Pinpoint the cell where the given text exists, returning its (X, Y) midpoint coordinate. 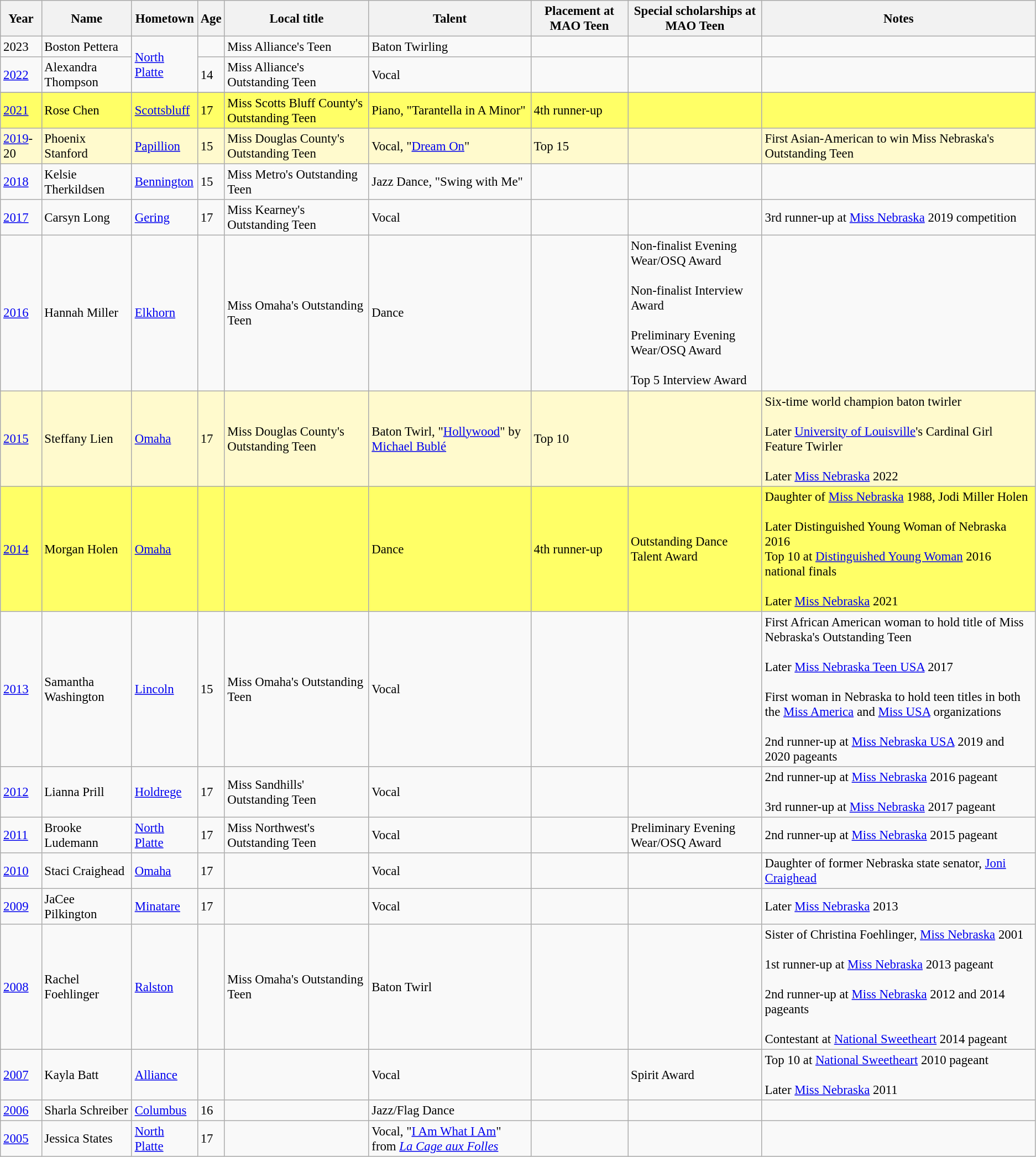
Top 10 at National Sweetheart 2010 pageantLater Miss Nebraska 2011 (898, 1075)
Sharla Schreiber (86, 1111)
Hometown (165, 19)
Gering (165, 218)
Later Miss Nebraska 2013 (898, 907)
Non-finalist Evening Wear/OSQ AwardNon-finalist Interview AwardPreliminary Evening Wear/OSQ AwardTop 5 Interview Award (695, 313)
Name (86, 19)
2010 (21, 871)
2021 (21, 111)
2007 (21, 1075)
Lianna Prill (86, 792)
3rd runner-up at Miss Nebraska 2019 competition (898, 218)
Placement at MAO Teen (579, 19)
Rachel Foehlinger (86, 987)
Holdrege (165, 792)
Kelsie Therkildsen (86, 182)
Miss Northwest's Outstanding Teen (296, 835)
Miss Metro's Outstanding Teen (296, 182)
Miss Alliance's Outstanding Teen (296, 75)
Miss Kearney's Outstanding Teen (296, 218)
Special scholarships at MAO Teen (695, 19)
JaCee Pilkington (86, 907)
Alexandra Thompson (86, 75)
2016 (21, 313)
Top 15 (579, 146)
14 (211, 75)
Morgan Holen (86, 548)
Samantha Washington (86, 689)
Alliance (165, 1075)
Ralston (165, 987)
Outstanding Dance Talent Award (695, 548)
Spirit Award (695, 1075)
Miss Alliance's Teen (296, 47)
2009 (21, 907)
Baton Twirling (450, 47)
Vocal, "Dream On" (450, 146)
Papillion (165, 146)
Lincoln (165, 689)
2023 (21, 47)
Talent (450, 19)
2019-20 (21, 146)
2022 (21, 75)
Staci Craighead (86, 871)
First Asian-American to win Miss Nebraska's Outstanding Teen (898, 146)
2011 (21, 835)
Local title (296, 19)
Boston Pettera (86, 47)
16 (211, 1111)
Age (211, 19)
Baton Twirl, "Hollywood" by Michael Bublé (450, 439)
2006 (21, 1111)
Bennington (165, 182)
Minatare (165, 907)
Vocal, "I Am What I Am" from La Cage aux Folles (450, 1139)
Jazz Dance, "Swing with Me" (450, 182)
2015 (21, 439)
Six-time world champion baton twirlerLater University of Louisville's Cardinal Girl Feature TwirlerLater Miss Nebraska 2022 (898, 439)
Miss Scotts Bluff County's Outstanding Teen (296, 111)
Piano, "Tarantella in A Minor" (450, 111)
2013 (21, 689)
Rose Chen (86, 111)
Steffany Lien (86, 439)
Jazz/Flag Dance (450, 1111)
Jessica States (86, 1139)
2nd runner-up at Miss Nebraska 2016 pageant3rd runner-up at Miss Nebraska 2017 pageant (898, 792)
2005 (21, 1139)
Baton Twirl (450, 987)
Scottsbluff (165, 111)
Brooke Ludemann (86, 835)
Columbus (165, 1111)
2012 (21, 792)
Hannah Miller (86, 313)
2014 (21, 548)
Miss Sandhills' Outstanding Teen (296, 792)
Elkhorn (165, 313)
Notes (898, 19)
Phoenix Stanford (86, 146)
Top 10 (579, 439)
Kayla Batt (86, 1075)
Daughter of former Nebraska state senator, Joni Craighead (898, 871)
Preliminary Evening Wear/OSQ Award (695, 835)
2nd runner-up at Miss Nebraska 2015 pageant (898, 835)
Year (21, 19)
2017 (21, 218)
Carsyn Long (86, 218)
2018 (21, 182)
2008 (21, 987)
